Identify which cell holds the provided text, then report its (x, y) central coordinate. 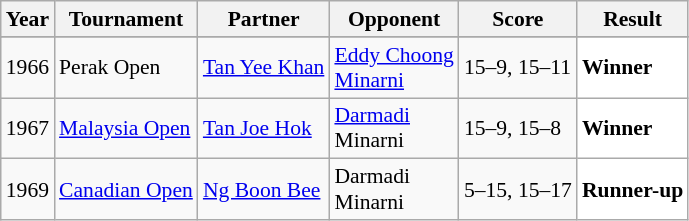
Malaysia Open (126, 128)
Canadian Open (126, 190)
5–15, 15–17 (518, 190)
Tan Yee Khan (264, 68)
Ng Boon Bee (264, 190)
Opponent (394, 19)
15–9, 15–11 (518, 68)
Tournament (126, 19)
1966 (28, 68)
Runner-up (632, 190)
15–9, 15–8 (518, 128)
Partner (264, 19)
Eddy Choong Minarni (394, 68)
Year (28, 19)
Perak Open (126, 68)
Score (518, 19)
1969 (28, 190)
1967 (28, 128)
Tan Joe Hok (264, 128)
Result (632, 19)
